Provide the (x, y) coordinate of the cell's center where the given text is located.  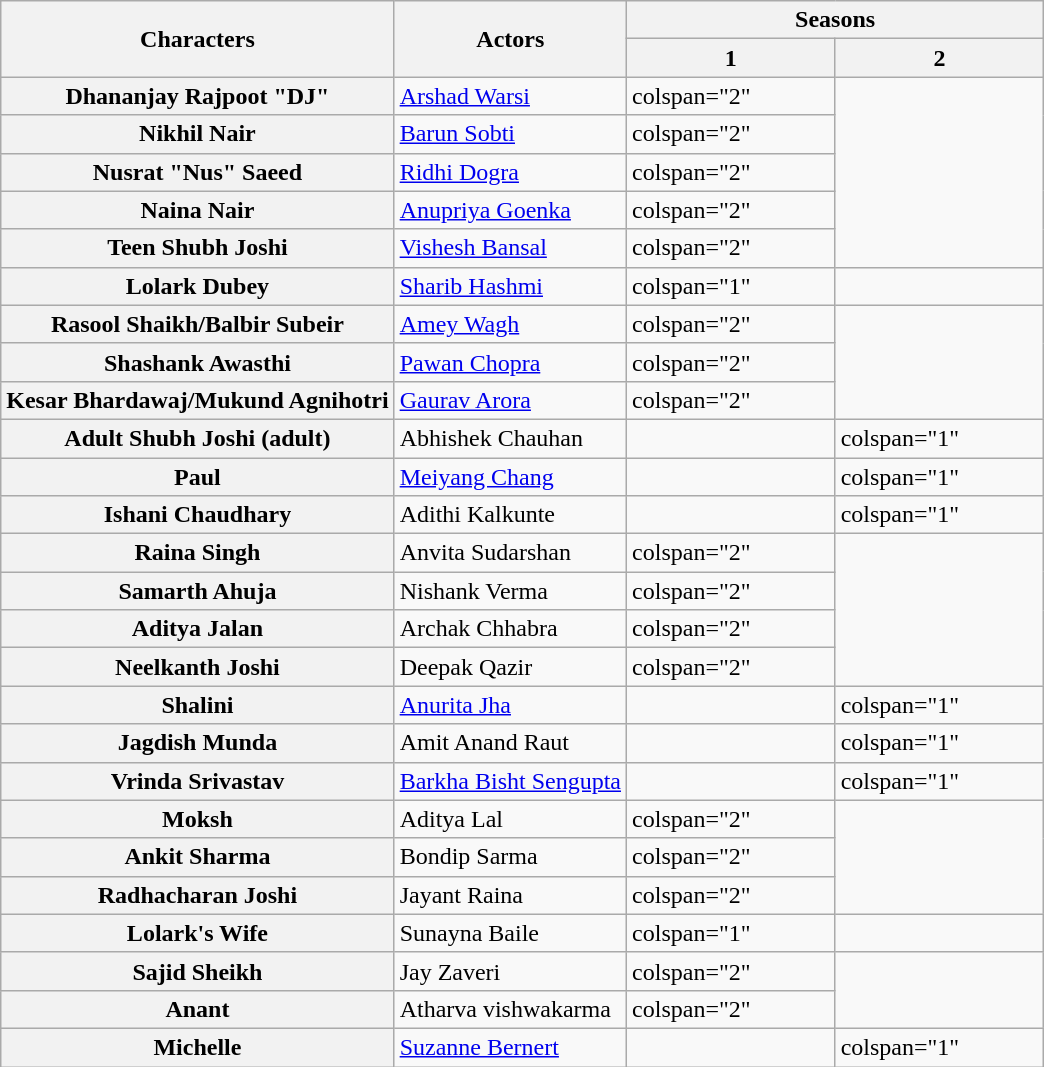
Sunayna Baile (510, 933)
Anvita Sudarshan (510, 553)
Dhananjay Rajpoot "DJ" (198, 96)
Adult Shubh Joshi (adult) (198, 438)
Characters (198, 39)
Adithi Kalkunte (510, 515)
Vishesh Bansal (510, 248)
Jay Zaveri (510, 971)
Nikhil Nair (198, 134)
Actors (510, 39)
Samarth Ahuja (198, 591)
Raina Singh (198, 553)
Neelkanth Joshi (198, 667)
Sajid Sheikh (198, 971)
Nusrat "Nus" Saeed (198, 172)
Ankit Sharma (198, 857)
Deepak Qazir (510, 667)
2 (940, 58)
Teen Shubh Joshi (198, 248)
Ishani Chaudhary (198, 515)
Suzanne Bernert (510, 1047)
Aditya Jalan (198, 629)
Moksh (198, 819)
Anupriya Goenka (510, 210)
Jayant Raina (510, 895)
Lolark Dubey (198, 286)
Barkha Bisht Sengupta (510, 781)
Kesar Bhardawaj/Mukund Agnihotri (198, 400)
Barun Sobti (510, 134)
Naina Nair (198, 210)
Aditya Lal (510, 819)
Ridhi Dogra (510, 172)
Seasons (836, 20)
Shashank Awasthi (198, 362)
Gaurav Arora (510, 400)
Anant (198, 1009)
Arshad Warsi (510, 96)
Archak Chhabra (510, 629)
Vrinda Srivastav (198, 781)
Sharib Hashmi (510, 286)
Jagdish Munda (198, 743)
Amey Wagh (510, 324)
Pawan Chopra (510, 362)
Rasool Shaikh/Balbir Subeir (198, 324)
Lolark's Wife (198, 933)
Nishank Verma (510, 591)
Atharva vishwakarma (510, 1009)
Meiyang Chang (510, 477)
Abhishek Chauhan (510, 438)
Bondip Sarma (510, 857)
Michelle (198, 1047)
Amit Anand Raut (510, 743)
Anurita Jha (510, 705)
Paul (198, 477)
Shalini (198, 705)
1 (732, 58)
Radhacharan Joshi (198, 895)
